For the text-containing cell, return its midpoint in [x, y] coordinate format. 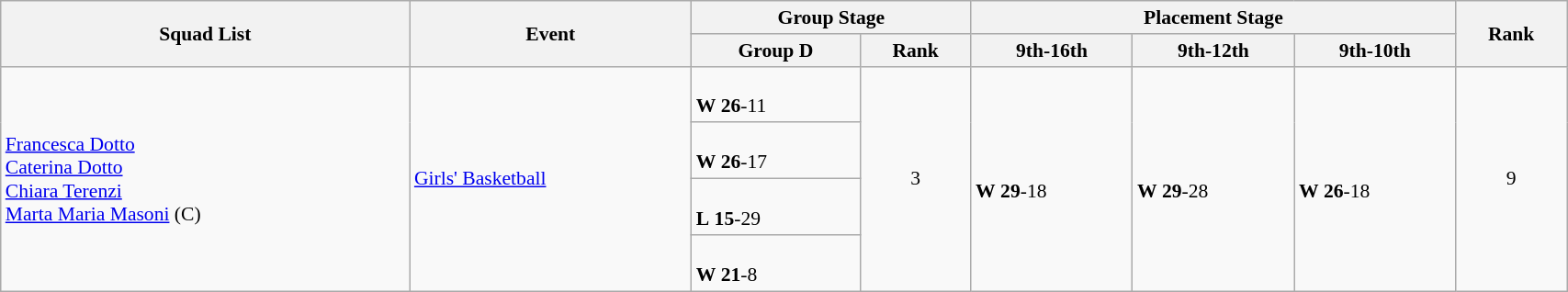
9 [1512, 178]
Placement Stage [1213, 17]
9th-10th [1375, 51]
3 [915, 178]
W 26-11 [775, 94]
Girls' Basketball [551, 178]
9th-16th [1052, 51]
W 26-17 [775, 151]
9th-12th [1213, 51]
Francesca DottoCaterina DottoChiara TerenziMarta Maria Masoni (C) [206, 178]
Squad List [206, 33]
Group Stage [831, 17]
W 26-18 [1375, 178]
L 15-29 [775, 208]
W 29-18 [1052, 178]
W 21-8 [775, 263]
W 29-28 [1213, 178]
Group D [775, 51]
Event [551, 33]
